Determine the [x, y] coordinate at the center of the cell enclosing the given text.  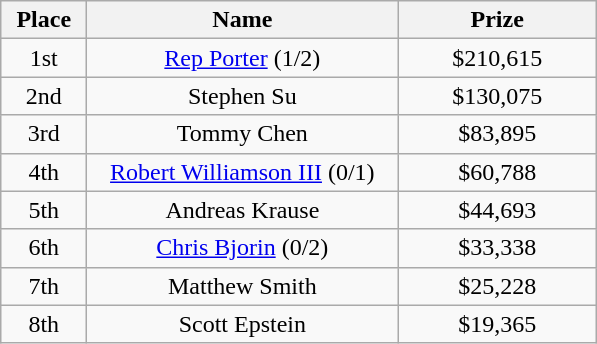
Scott Epstein [242, 324]
Tommy Chen [242, 134]
$130,075 [498, 96]
3rd [44, 134]
Andreas Krause [242, 210]
4th [44, 172]
$44,693 [498, 210]
Name [242, 20]
$83,895 [498, 134]
8th [44, 324]
Chris Bjorin (0/2) [242, 248]
Stephen Su [242, 96]
Rep Porter (1/2) [242, 58]
Robert Williamson III (0/1) [242, 172]
$25,228 [498, 286]
$210,615 [498, 58]
$60,788 [498, 172]
Place [44, 20]
2nd [44, 96]
$19,365 [498, 324]
5th [44, 210]
6th [44, 248]
7th [44, 286]
$33,338 [498, 248]
1st [44, 58]
Matthew Smith [242, 286]
Prize [498, 20]
